Scan for the cell matching the given text and deliver its (x, y) coordinate at center. 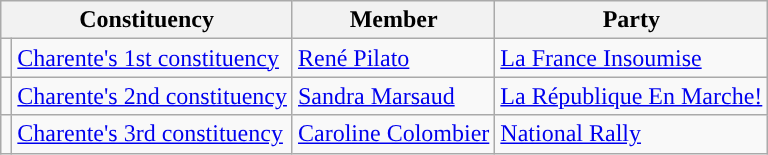
Charente's 1st constituency (152, 58)
Constituency (147, 20)
Caroline Colombier (393, 134)
Charente's 2nd constituency (152, 96)
Charente's 3rd constituency (152, 134)
La France Insoumise (632, 58)
Sandra Marsaud (393, 96)
Party (632, 20)
René Pilato (393, 58)
Member (393, 20)
La République En Marche! (632, 96)
National Rally (632, 134)
